Identify which cell holds the provided text, then report its [X, Y] central coordinate. 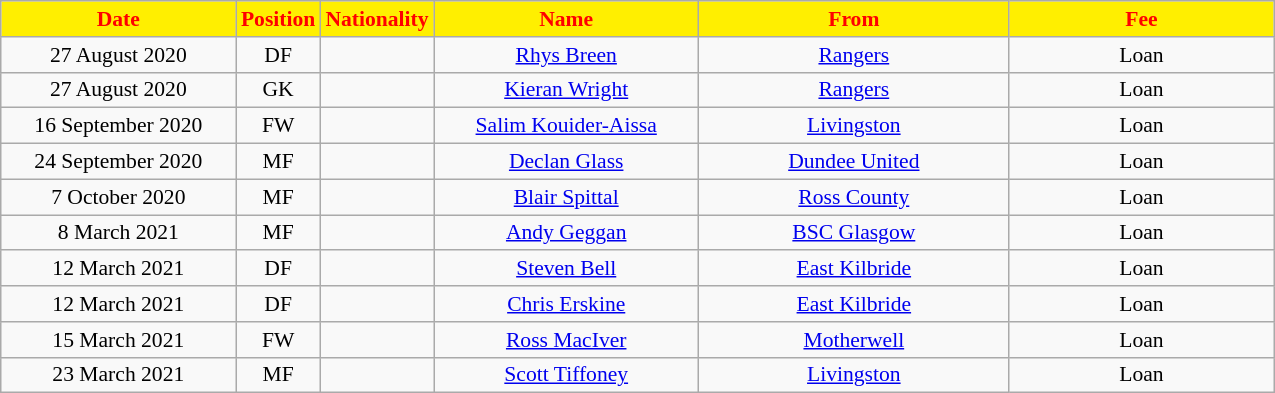
16 September 2020 [118, 126]
7 October 2020 [118, 197]
Position [278, 19]
BSC Glasgow [854, 233]
Nationality [376, 19]
8 March 2021 [118, 233]
Declan Glass [566, 162]
From [854, 19]
24 September 2020 [118, 162]
Rhys Breen [566, 55]
Ross MacIver [566, 340]
Steven Bell [566, 269]
Date [118, 19]
23 March 2021 [118, 375]
Kieran Wright [566, 90]
GK [278, 90]
Scott Tiffoney [566, 375]
15 March 2021 [118, 340]
Blair Spittal [566, 197]
Motherwell [854, 340]
Ross County [854, 197]
Chris Erskine [566, 304]
Salim Kouider-Aissa [566, 126]
Andy Geggan [566, 233]
Fee [1142, 19]
Name [566, 19]
Dundee United [854, 162]
